Provide the (x, y) coordinate of the cell's center where the given text is located.  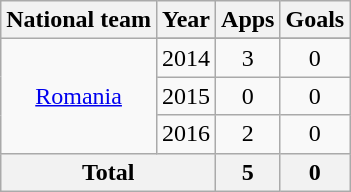
5 (248, 172)
Goals (315, 20)
2014 (186, 58)
Apps (248, 20)
National team (79, 20)
2 (248, 134)
Year (186, 20)
2016 (186, 134)
2015 (186, 96)
Total (108, 172)
Romania (79, 96)
3 (248, 58)
